Scan for the cell matching the given text and deliver its [x, y] coordinate at center. 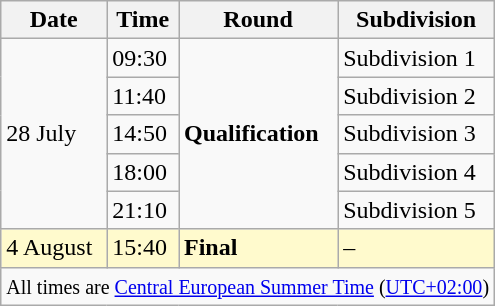
28 July [54, 134]
4 August [54, 248]
09:30 [143, 58]
14:50 [143, 134]
Time [143, 20]
Subdivision 5 [416, 210]
Subdivision 1 [416, 58]
Qualification [258, 134]
21:10 [143, 210]
11:40 [143, 96]
– [416, 248]
All times are Central European Summer Time (UTC+02:00) [248, 286]
Subdivision 2 [416, 96]
Subdivision 4 [416, 172]
15:40 [143, 248]
Subdivision 3 [416, 134]
Round [258, 20]
18:00 [143, 172]
Final [258, 248]
Date [54, 20]
Subdivision [416, 20]
